From the cell containing the given text, extract its center point as [x, y] coordinate. 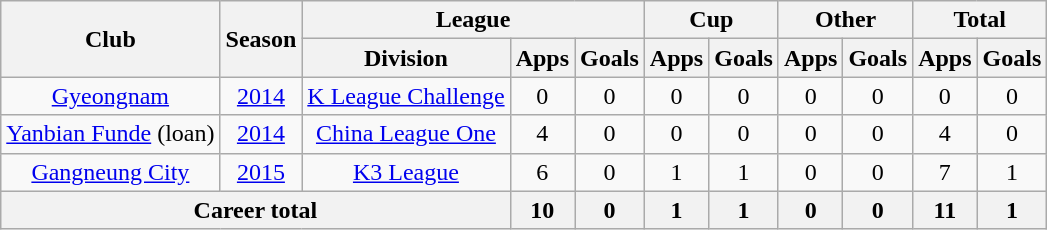
Season [261, 39]
10 [542, 210]
Gyeongnam [110, 96]
11 [945, 210]
Cup [711, 20]
6 [542, 172]
League [473, 20]
K3 League [406, 172]
7 [945, 172]
Yanbian Funde (loan) [110, 134]
2015 [261, 172]
Gangneung City [110, 172]
Total [980, 20]
Club [110, 39]
China League One [406, 134]
Other [845, 20]
Division [406, 58]
Career total [256, 210]
K League Challenge [406, 96]
